From the cell containing the given text, extract its center point as (X, Y) coordinate. 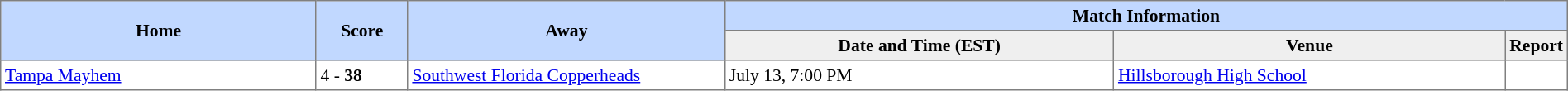
Report (1537, 45)
Score (362, 31)
4 - 38 (362, 75)
Southwest Florida Copperheads (566, 75)
July 13, 7:00 PM (920, 75)
Match Information (1146, 16)
Hillsborough High School (1310, 75)
Tampa Mayhem (159, 75)
Away (566, 31)
Home (159, 31)
Venue (1310, 45)
Date and Time (EST) (920, 45)
